Determine the [X, Y] coordinate at the center of the cell enclosing the given text.  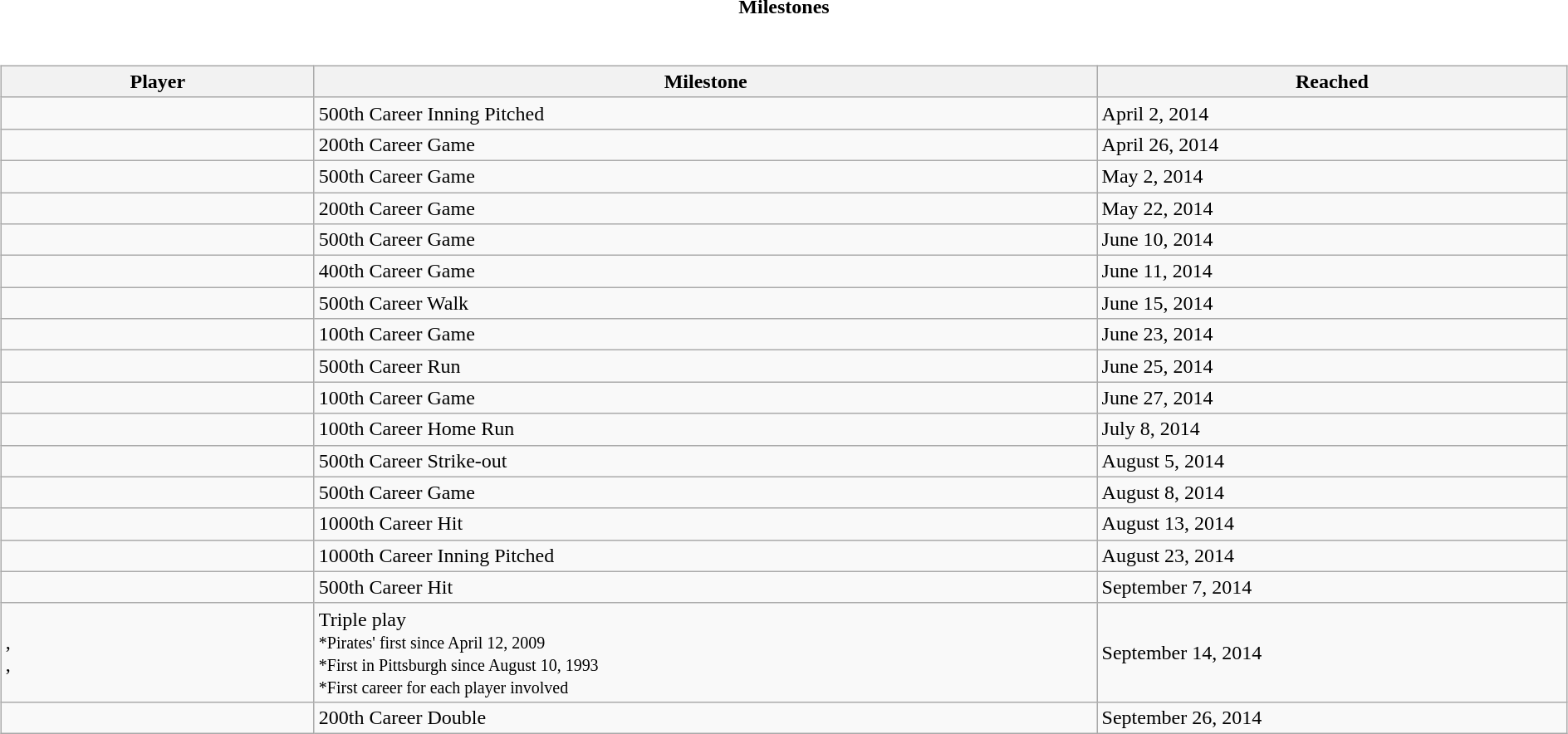
500th Career Strike-out [706, 461]
June 10, 2014 [1332, 240]
500th Career Inning Pitched [706, 113]
500th Career Run [706, 366]
June 15, 2014 [1332, 303]
May 22, 2014 [1332, 208]
June 11, 2014 [1332, 272]
500th Career Walk [706, 303]
200th Career Double [706, 717]
1000th Career Inning Pitched [706, 555]
500th Career Hit [706, 587]
Milestone [706, 81]
June 27, 2014 [1332, 398]
,, [158, 653]
April 26, 2014 [1332, 144]
May 2, 2014 [1332, 176]
August 23, 2014 [1332, 555]
September 7, 2014 [1332, 587]
Reached [1332, 81]
1000th Career Hit [706, 524]
Player [158, 81]
400th Career Game [706, 272]
August 13, 2014 [1332, 524]
June 23, 2014 [1332, 335]
August 8, 2014 [1332, 492]
September 14, 2014 [1332, 653]
Triple play *Pirates' first since April 12, 2009*First in Pittsburgh since August 10, 1993*First career for each player involved [706, 653]
100th Career Home Run [706, 429]
June 25, 2014 [1332, 366]
August 5, 2014 [1332, 461]
April 2, 2014 [1332, 113]
July 8, 2014 [1332, 429]
September 26, 2014 [1332, 717]
